Determine the [X, Y] coordinate at the center of the cell enclosing the given text.  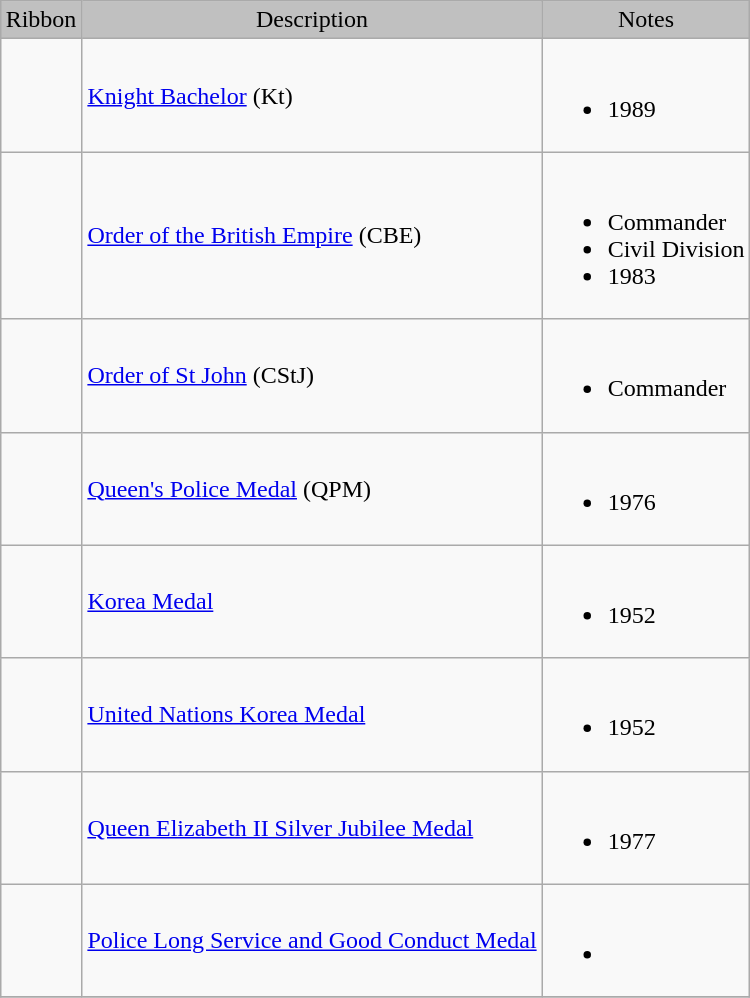
1989 [646, 96]
Notes [646, 20]
United Nations Korea Medal [312, 714]
Queen Elizabeth II Silver Jubilee Medal [312, 828]
Police Long Service and Good Conduct Medal [312, 940]
Ribbon [41, 20]
Korea Medal [312, 602]
1977 [646, 828]
Queen's Police Medal (QPM) [312, 488]
Description [312, 20]
Order of the British Empire (CBE) [312, 236]
Order of St John (CStJ) [312, 376]
Knight Bachelor (Kt) [312, 96]
CommanderCivil Division1983 [646, 236]
Commander [646, 376]
1976 [646, 488]
